Search for the cell housing the specified text and yield its (x, y) center coordinate. 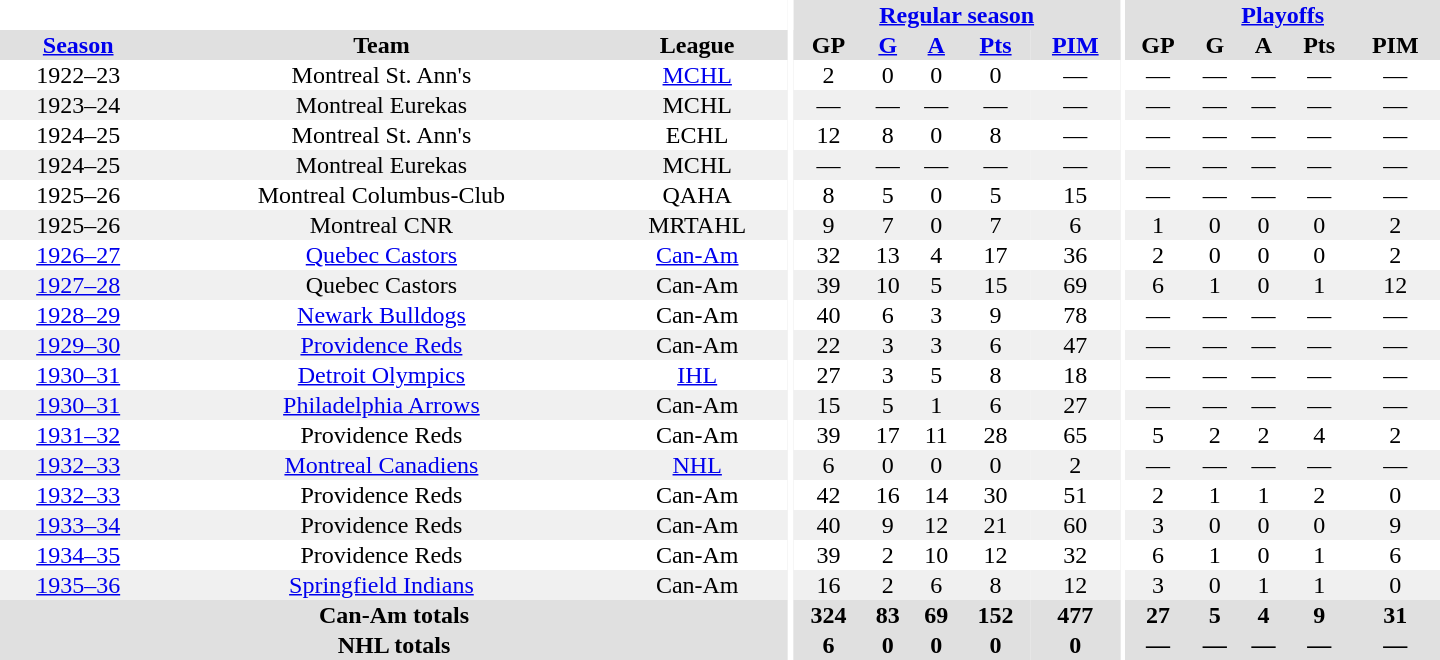
18 (1076, 375)
Newark Bulldogs (381, 315)
60 (1076, 525)
League (697, 45)
83 (888, 615)
Montreal CNR (381, 225)
324 (828, 615)
1928–29 (78, 315)
Regular season (956, 15)
NHL (697, 465)
1927–28 (78, 285)
1931–32 (78, 435)
22 (828, 345)
Playoffs (1282, 15)
1922–23 (78, 75)
477 (1076, 615)
1933–34 (78, 525)
1929–30 (78, 345)
36 (1076, 255)
ECHL (697, 135)
Philadelphia Arrows (381, 405)
30 (996, 495)
11 (936, 435)
Springfield Indians (381, 585)
1923–24 (78, 105)
13 (888, 255)
1935–36 (78, 585)
42 (828, 495)
NHL totals (394, 645)
Can-Am totals (394, 615)
152 (996, 615)
Team (381, 45)
Detroit Olympics (381, 375)
31 (1396, 615)
1926–27 (78, 255)
Montreal Canadiens (381, 465)
MRTAHL (697, 225)
47 (1076, 345)
51 (1076, 495)
Montreal Columbus-Club (381, 195)
28 (996, 435)
21 (996, 525)
IHL (697, 375)
Season (78, 45)
14 (936, 495)
78 (1076, 315)
QAHA (697, 195)
65 (1076, 435)
1934–35 (78, 555)
